Identify which cell holds the provided text, then report its [X, Y] central coordinate. 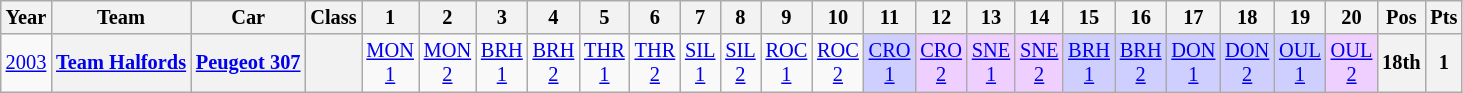
13 [991, 17]
11 [890, 17]
17 [1193, 17]
18 [1247, 17]
ROC2 [838, 63]
Peugeot 307 [248, 63]
Class [333, 17]
16 [1141, 17]
THR1 [604, 63]
MON1 [390, 63]
7 [700, 17]
Team [121, 17]
18th [1401, 63]
CRO2 [941, 63]
Car [248, 17]
3 [502, 17]
9 [787, 17]
CRO1 [890, 63]
6 [655, 17]
4 [554, 17]
SIL2 [740, 63]
2 [448, 17]
15 [1089, 17]
14 [1039, 17]
8 [740, 17]
MON2 [448, 63]
SNE1 [991, 63]
Pos [1401, 17]
OUL1 [1300, 63]
12 [941, 17]
DON2 [1247, 63]
ROC1 [787, 63]
SIL1 [700, 63]
DON1 [1193, 63]
OUL2 [1352, 63]
Team Halfords [121, 63]
20 [1352, 17]
SNE2 [1039, 63]
19 [1300, 17]
THR2 [655, 63]
10 [838, 17]
Pts [1444, 17]
Year [26, 17]
2003 [26, 63]
5 [604, 17]
